Find where the given text appears and provide that cell's center as (x, y) coordinate. 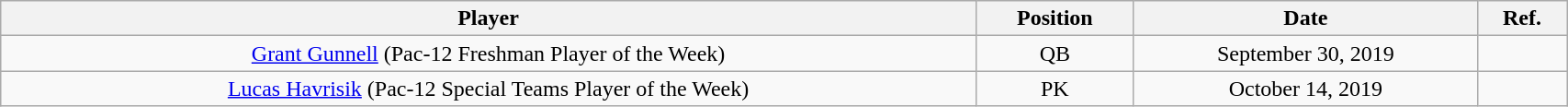
October 14, 2019 (1305, 89)
Date (1305, 18)
Position (1055, 18)
Ref. (1521, 18)
QB (1055, 53)
PK (1055, 89)
Player (489, 18)
September 30, 2019 (1305, 53)
Lucas Havrisik (Pac-12 Special Teams Player of the Week) (489, 89)
Grant Gunnell (Pac-12 Freshman Player of the Week) (489, 53)
